Pinpoint the cell where the given text exists, returning its (X, Y) midpoint coordinate. 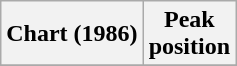
Peakposition (189, 34)
Chart (1986) (72, 34)
